Scan for the cell matching the given text and deliver its (X, Y) coordinate at center. 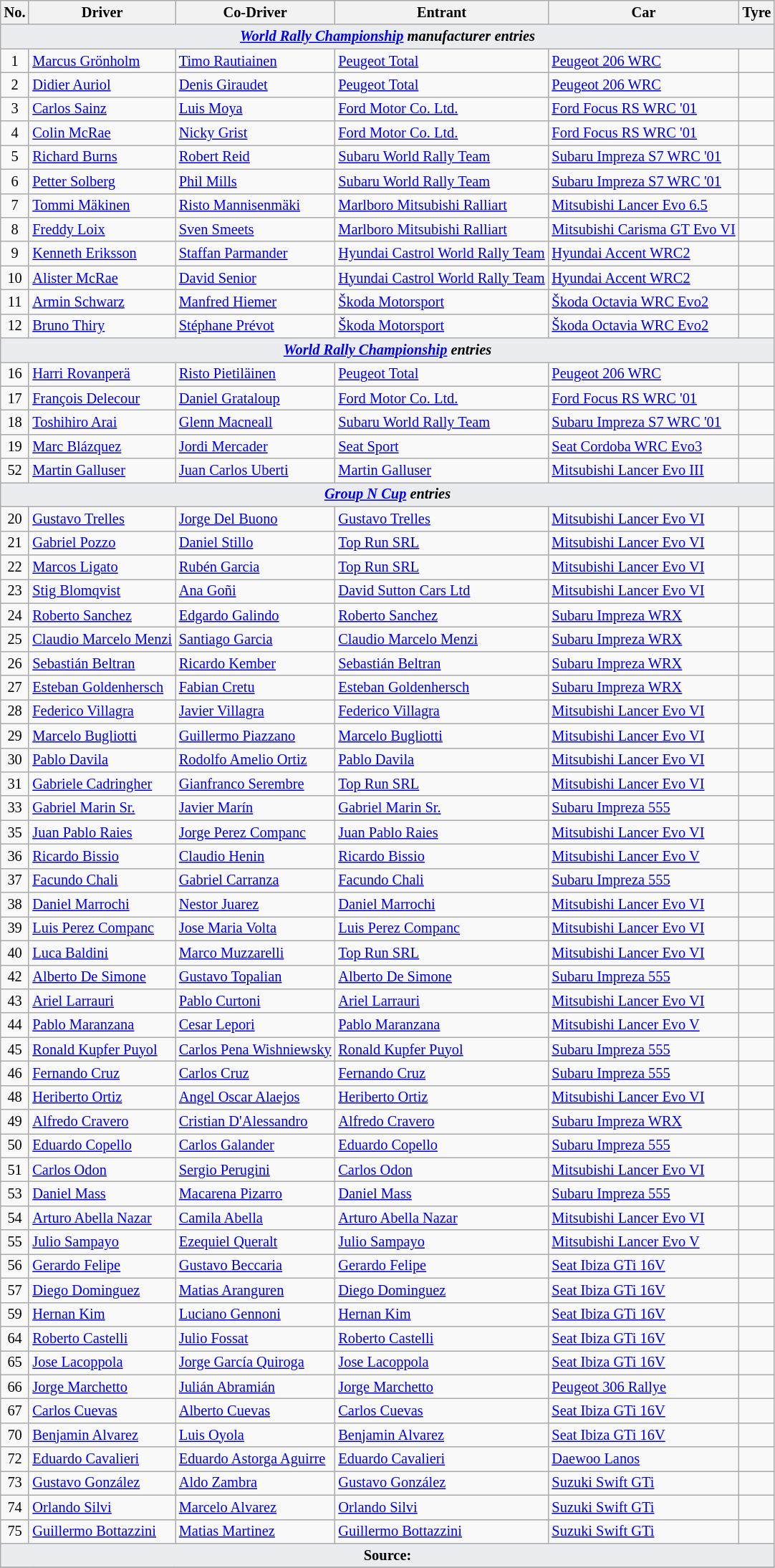
5 (15, 157)
33 (15, 808)
52 (15, 471)
Marcus Grönholm (102, 61)
Camila Abella (255, 1218)
Daniel Stillo (255, 543)
1 (15, 61)
65 (15, 1362)
Tommi Mäkinen (102, 206)
Gustavo Topalian (255, 977)
Sven Smeets (255, 229)
Marcos Ligato (102, 567)
38 (15, 905)
25 (15, 639)
Armin Schwarz (102, 302)
Matias Aranguren (255, 1290)
8 (15, 229)
9 (15, 254)
François Delecour (102, 398)
Seat Cordoba WRC Evo3 (644, 446)
Claudio Henin (255, 856)
Tyre (757, 12)
Group N Cup entries (388, 494)
Pablo Curtoni (255, 1001)
Car (644, 12)
Sergio Perugini (255, 1170)
Harri Rovanperä (102, 374)
Nicky Grist (255, 133)
No. (15, 12)
World Rally Championship manufacturer entries (388, 37)
67 (15, 1410)
24 (15, 615)
Ezequiel Queralt (255, 1242)
11 (15, 302)
20 (15, 519)
Gabriel Carranza (255, 880)
12 (15, 326)
Julián Abramián (255, 1387)
21 (15, 543)
Jorge Perez Companc (255, 832)
50 (15, 1145)
World Rally Championship entries (388, 350)
26 (15, 663)
64 (15, 1338)
Mitsubishi Lancer Evo III (644, 471)
Rodolfo Amelio Ortiz (255, 760)
51 (15, 1170)
Glenn Macneall (255, 422)
David Sutton Cars Ltd (441, 591)
Luis Oyola (255, 1435)
Risto Pietiläinen (255, 374)
Bruno Thiry (102, 326)
29 (15, 736)
Nestor Juarez (255, 905)
Robert Reid (255, 157)
Ricardo Kember (255, 663)
Daniel Grataloup (255, 398)
Carlos Galander (255, 1145)
Jose Maria Volta (255, 928)
43 (15, 1001)
35 (15, 832)
Juan Carlos Uberti (255, 471)
Source: (388, 1555)
Javier Marín (255, 808)
57 (15, 1290)
Matias Martinez (255, 1531)
Risto Mannisenmäki (255, 206)
46 (15, 1073)
Denis Giraudet (255, 85)
Marc Blázquez (102, 446)
Carlos Cruz (255, 1073)
75 (15, 1531)
22 (15, 567)
40 (15, 953)
27 (15, 688)
Cesar Lepori (255, 1025)
Mitsubishi Lancer Evo 6.5 (644, 206)
Toshihiro Arai (102, 422)
Entrant (441, 12)
66 (15, 1387)
Jorge Del Buono (255, 519)
Fabian Cretu (255, 688)
Rubén Garcia (255, 567)
72 (15, 1459)
28 (15, 711)
Javier Villagra (255, 711)
Edgardo Galindo (255, 615)
Angel Oscar Alaejos (255, 1097)
Co-Driver (255, 12)
74 (15, 1507)
Luciano Gennoni (255, 1314)
Timo Rautiainen (255, 61)
Carlos Pena Wishniewsky (255, 1049)
18 (15, 422)
37 (15, 880)
44 (15, 1025)
36 (15, 856)
Staffan Parmander (255, 254)
2 (15, 85)
53 (15, 1194)
Marcelo Alvarez (255, 1507)
Peugeot 306 Rallye (644, 1387)
Mitsubishi Carisma GT Evo VI (644, 229)
10 (15, 278)
23 (15, 591)
45 (15, 1049)
Phil Mills (255, 181)
6 (15, 181)
73 (15, 1483)
David Senior (255, 278)
16 (15, 374)
Carlos Sainz (102, 109)
39 (15, 928)
49 (15, 1122)
Jordi Mercader (255, 446)
56 (15, 1266)
Eduardo Astorga Aguirre (255, 1459)
Stéphane Prévot (255, 326)
54 (15, 1218)
Luca Baldini (102, 953)
Cristian D'Alessandro (255, 1122)
4 (15, 133)
Alberto Cuevas (255, 1410)
Driver (102, 12)
59 (15, 1314)
Richard Burns (102, 157)
Santiago Garcia (255, 639)
Gustavo Beccaria (255, 1266)
Daewoo Lanos (644, 1459)
Didier Auriol (102, 85)
Alister McRae (102, 278)
30 (15, 760)
Gabriele Cadringher (102, 784)
Seat Sport (441, 446)
Colin McRae (102, 133)
Petter Solberg (102, 181)
Freddy Loix (102, 229)
Marco Muzzarelli (255, 953)
3 (15, 109)
Manfred Hiemer (255, 302)
Julio Fossat (255, 1338)
70 (15, 1435)
55 (15, 1242)
7 (15, 206)
Gabriel Pozzo (102, 543)
17 (15, 398)
Luis Moya (255, 109)
Ana Goñi (255, 591)
Guillermo Piazzano (255, 736)
19 (15, 446)
31 (15, 784)
48 (15, 1097)
Stig Blomqvist (102, 591)
42 (15, 977)
Macarena Pizarro (255, 1194)
Kenneth Eriksson (102, 254)
Gianfranco Serembre (255, 784)
Aldo Zambra (255, 1483)
Jorge García Quiroga (255, 1362)
